Return [X, Y] of the center of cell containing provided text 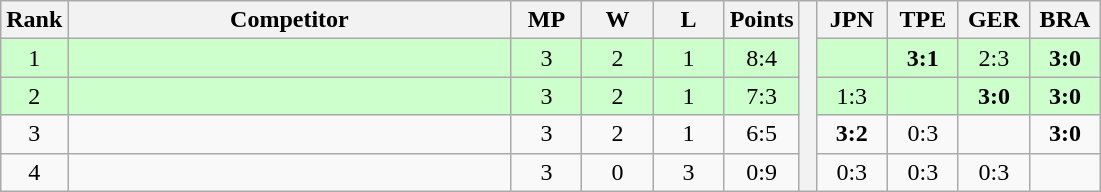
MP [546, 20]
8:4 [762, 58]
4 [34, 172]
0:9 [762, 172]
W [618, 20]
6:5 [762, 134]
Rank [34, 20]
3:1 [922, 58]
Competitor [290, 20]
GER [994, 20]
7:3 [762, 96]
1:3 [852, 96]
L [688, 20]
BRA [1064, 20]
3:2 [852, 134]
2:3 [994, 58]
Points [762, 20]
TPE [922, 20]
0 [618, 172]
JPN [852, 20]
